For the text-containing cell, return its midpoint in (x, y) coordinate format. 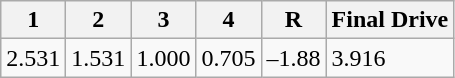
1.000 (164, 58)
3 (164, 20)
3.916 (390, 58)
2 (98, 20)
–1.88 (294, 58)
Final Drive (390, 20)
4 (228, 20)
2.531 (34, 58)
0.705 (228, 58)
R (294, 20)
1 (34, 20)
1.531 (98, 58)
